For the text-containing cell, return its midpoint in [x, y] coordinate format. 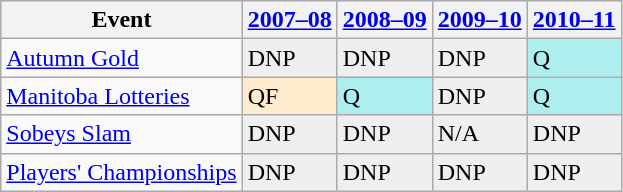
QF [290, 96]
Event [122, 20]
N/A [480, 134]
2007–08 [290, 20]
2008–09 [384, 20]
Sobeys Slam [122, 134]
2009–10 [480, 20]
2010–11 [574, 20]
Players' Championships [122, 172]
Manitoba Lotteries [122, 96]
Autumn Gold [122, 58]
